Identify which cell holds the provided text, then report its [x, y] central coordinate. 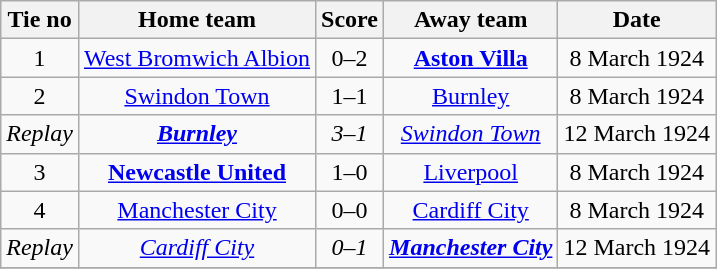
Newcastle United [196, 172]
3–1 [350, 134]
Home team [196, 20]
1 [40, 58]
0–2 [350, 58]
0–1 [350, 248]
1–0 [350, 172]
Away team [471, 20]
4 [40, 210]
3 [40, 172]
West Bromwich Albion [196, 58]
Tie no [40, 20]
Date [637, 20]
1–1 [350, 96]
Aston Villa [471, 58]
2 [40, 96]
Score [350, 20]
0–0 [350, 210]
Liverpool [471, 172]
